Scan for the cell matching the given text and deliver its (x, y) coordinate at center. 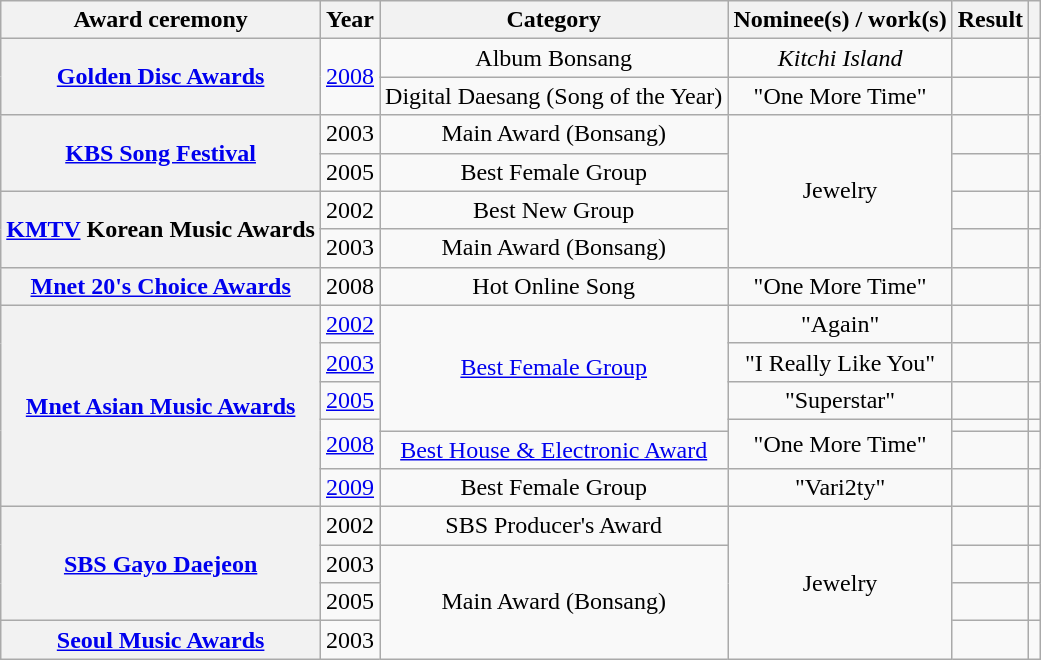
Result (990, 20)
Category (554, 20)
Seoul Music Awards (161, 640)
Best House & Electronic Award (554, 449)
Year (350, 20)
"Superstar" (840, 400)
KBS Song Festival (161, 153)
KMTV Korean Music Awards (161, 229)
2009 (350, 488)
SBS Producer's Award (554, 526)
Best New Group (554, 210)
Kitchi Island (840, 58)
Hot Online Song (554, 286)
Nominee(s) / work(s) (840, 20)
Mnet 20's Choice Awards (161, 286)
"I Really Like You" (840, 362)
Digital Daesang (Song of the Year) (554, 96)
"Again" (840, 324)
Album Bonsang (554, 58)
Golden Disc Awards (161, 77)
Mnet Asian Music Awards (161, 406)
"Vari2ty" (840, 488)
SBS Gayo Daejeon (161, 564)
Award ceremony (161, 20)
